Provide the [X, Y] coordinate of the cell's center where the given text is located.  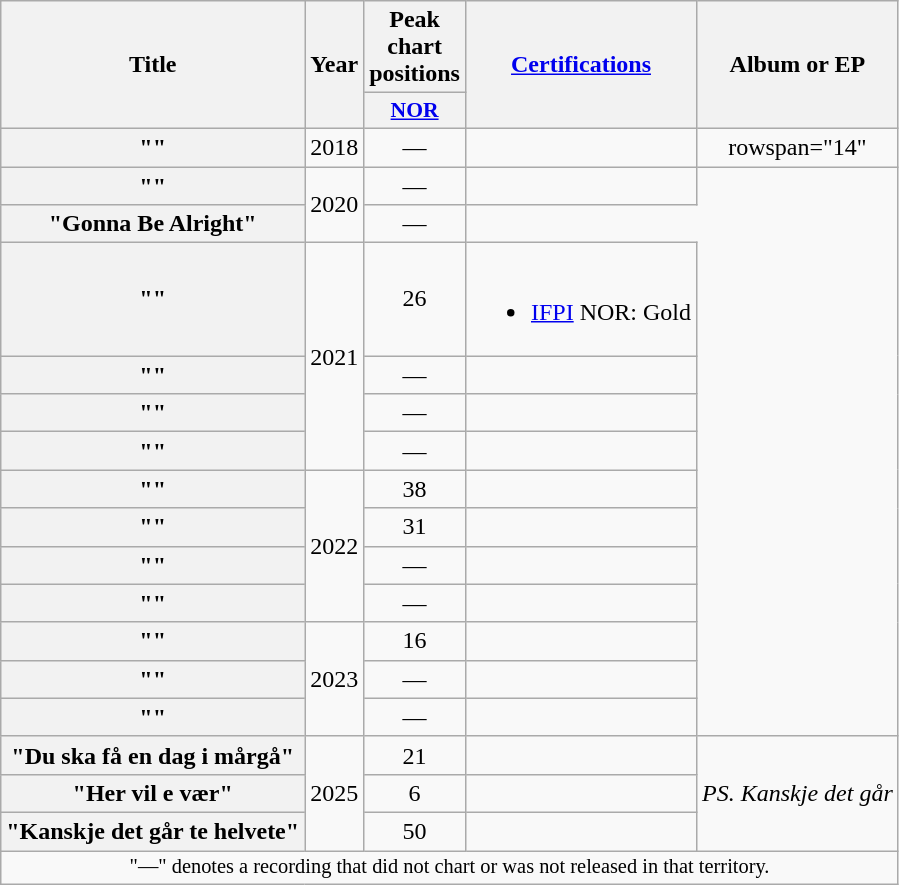
2021 [334, 356]
2025 [334, 793]
Album or EP [798, 65]
2023 [334, 679]
"Du ska få en dag i mårgå" [153, 755]
26 [415, 300]
Year [334, 65]
2018 [334, 147]
Certifications [580, 65]
"Kanskje det går te helvete" [153, 831]
"Gonna Be Alright" [153, 224]
PS. Kanskje det går [798, 793]
50 [415, 831]
rowspan="14" [798, 147]
38 [415, 489]
31 [415, 527]
Title [153, 65]
NOR [415, 111]
Peak chart positions [415, 47]
6 [415, 793]
2022 [334, 546]
"Her vil e vær" [153, 793]
IFPI NOR: Gold [580, 300]
21 [415, 755]
2020 [334, 204]
"—" denotes a recording that did not chart or was not released in that territory. [450, 867]
16 [415, 641]
